Extract the [X, Y] coordinate from the center of the cell holding the provided text.  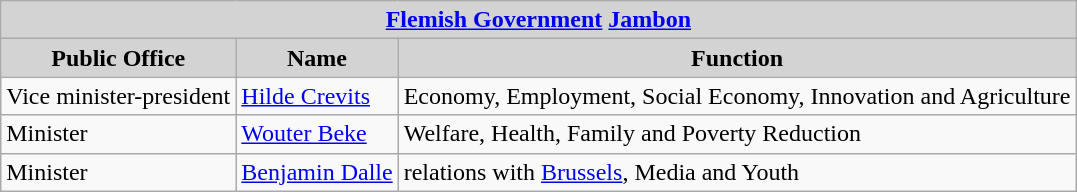
Economy, Employment, Social Economy, Innovation and Agriculture [737, 96]
relations with Brussels, Media and Youth [737, 172]
Function [737, 58]
Hilde Crevits [317, 96]
Public Office [118, 58]
Vice minister-president [118, 96]
Name [317, 58]
Welfare, Health, Family and Poverty Reduction [737, 134]
Benjamin Dalle [317, 172]
Wouter Beke [317, 134]
Flemish Government Jambon [538, 20]
